Pinpoint the cell where the given text exists, returning its (X, Y) midpoint coordinate. 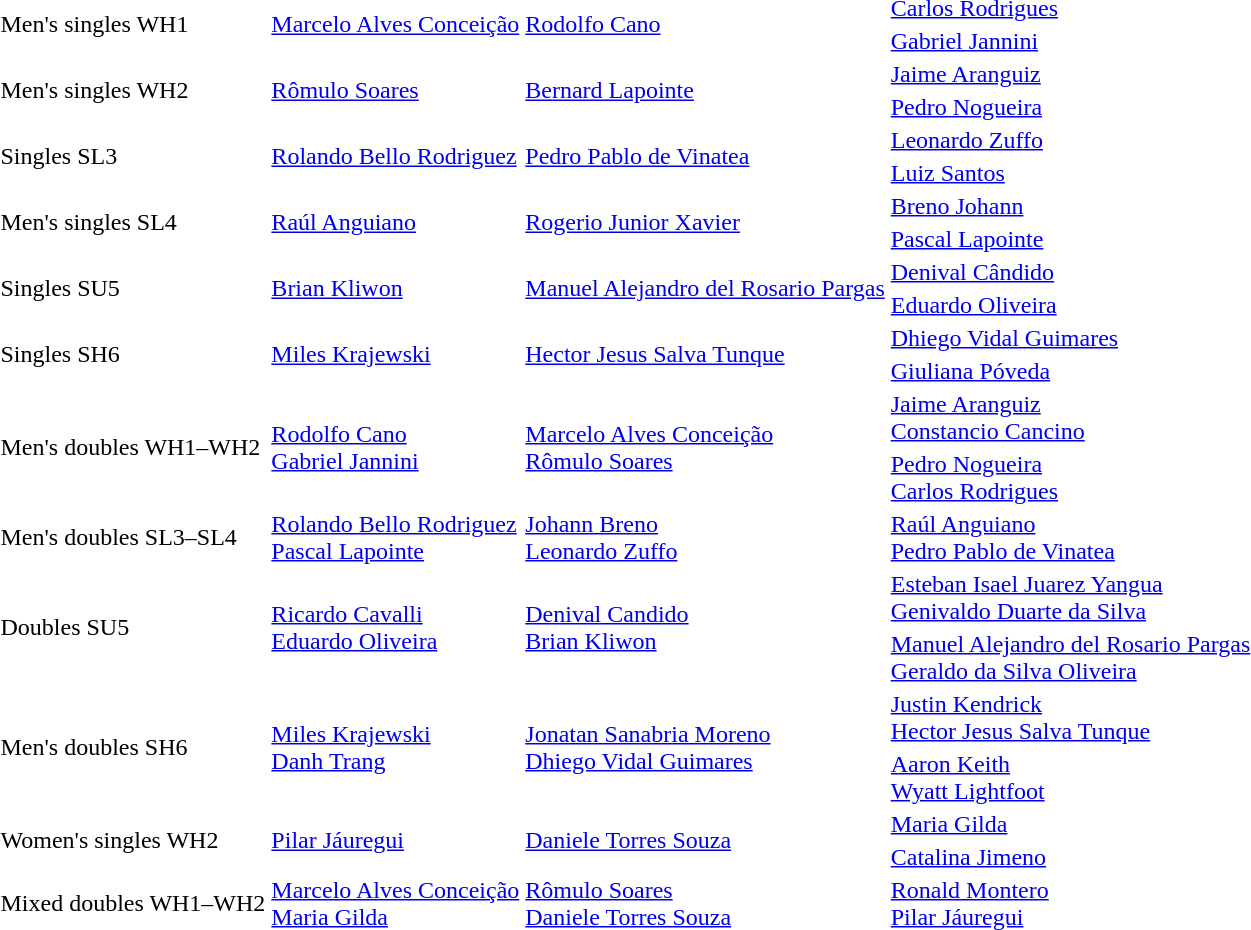
Rolando Bello Rodriguez (396, 156)
Miles Krajewski (396, 354)
Hector Jesus Salva Tunque (705, 354)
Pedro Nogueira (1070, 107)
Marcelo Alves Conceição Rômulo Soares (705, 448)
Johann Breno Leonardo Zuffo (705, 538)
Maria Gilda (1070, 824)
Denival Candido Brian Kliwon (705, 628)
Jaime Aranguiz (1070, 74)
Rogerio Junior Xavier (705, 222)
Raúl Anguiano Pedro Pablo de Vinatea (1070, 538)
Giuliana Póveda (1070, 371)
Gabriel Jannini (1070, 41)
Bernard Lapointe (705, 90)
Manuel Alejandro del Rosario Pargas (705, 288)
Rolando Bello Rodriguez Pascal Lapointe (396, 538)
Pascal Lapointe (1070, 239)
Manuel Alejandro del Rosario Pargas Geraldo da Silva Oliveira (1070, 658)
Daniele Torres Souza (705, 840)
Brian Kliwon (396, 288)
Pedro Nogueira Carlos Rodrigues (1070, 478)
Ricardo Cavalli Eduardo Oliveira (396, 628)
Miles Krajewski Danh Trang (396, 748)
Leonardo Zuffo (1070, 140)
Aaron Keith Wyatt Lightfoot (1070, 778)
Breno Johann (1070, 206)
Pedro Pablo de Vinatea (705, 156)
Justin Kendrick Hector Jesus Salva Tunque (1070, 718)
Rômulo Soares (396, 90)
Rodolfo Cano Gabriel Jannini (396, 448)
Eduardo Oliveira (1070, 305)
Jonatan Sanabria Moreno Dhiego Vidal Guimares (705, 748)
Jaime Aranguiz Constancio Cancino (1070, 418)
Pilar Jáuregui (396, 840)
Raúl Anguiano (396, 222)
Luiz Santos (1070, 173)
Dhiego Vidal Guimares (1070, 338)
Catalina Jimeno (1070, 857)
Denival Cândido (1070, 272)
Esteban Isael Juarez Yangua Genivaldo Duarte da Silva (1070, 598)
